For the text-containing cell, return its midpoint in (X, Y) coordinate format. 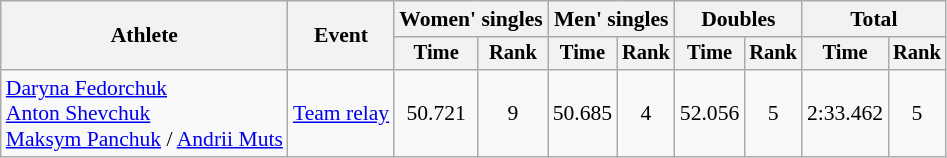
Men' singles (612, 19)
Team relay (341, 114)
Event (341, 36)
4 (646, 114)
50.721 (436, 114)
50.685 (582, 114)
Women' singles (470, 19)
Daryna FedorchukAnton ShevchukMaksym Panchuk / Andrii Muts (144, 114)
52.056 (710, 114)
Doubles (738, 19)
Athlete (144, 36)
Total (874, 19)
9 (513, 114)
2:33.462 (845, 114)
